From the cell containing the given text, extract its center point as [X, Y] coordinate. 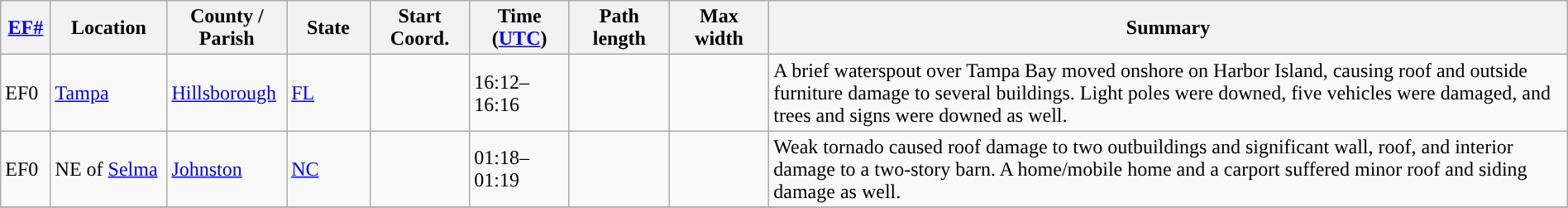
NE of Selma [109, 169]
16:12–16:16 [519, 93]
Time (UTC) [519, 28]
01:18–01:19 [519, 169]
Tampa [109, 93]
Path length [619, 28]
FL [329, 93]
Summary [1168, 28]
Location [109, 28]
NC [329, 169]
EF# [26, 28]
Start Coord. [420, 28]
Max width [719, 28]
County / Parish [227, 28]
State [329, 28]
Hillsborough [227, 93]
Johnston [227, 169]
